Extract the (x, y) coordinate from the center of the cell holding the provided text.  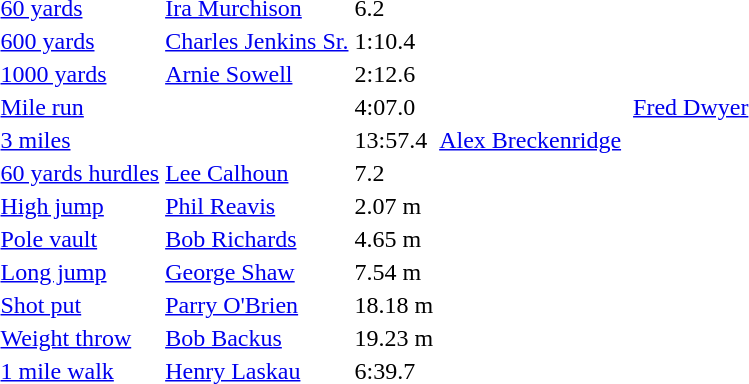
1:10.4 (394, 41)
Charles Jenkins Sr. (257, 41)
Alex Breckenridge (530, 140)
Lee Calhoun (257, 173)
2:12.6 (394, 74)
13:57.4 (394, 140)
4:07.0 (394, 107)
19.23 m (394, 338)
7.54 m (394, 272)
7.2 (394, 173)
2.07 m (394, 206)
Arnie Sowell (257, 74)
Parry O'Brien (257, 305)
18.18 m (394, 305)
George Shaw (257, 272)
Bob Richards (257, 239)
Bob Backus (257, 338)
Phil Reavis (257, 206)
4.65 m (394, 239)
